Determine the (x, y) coordinate at the center of the cell enclosing the given text.  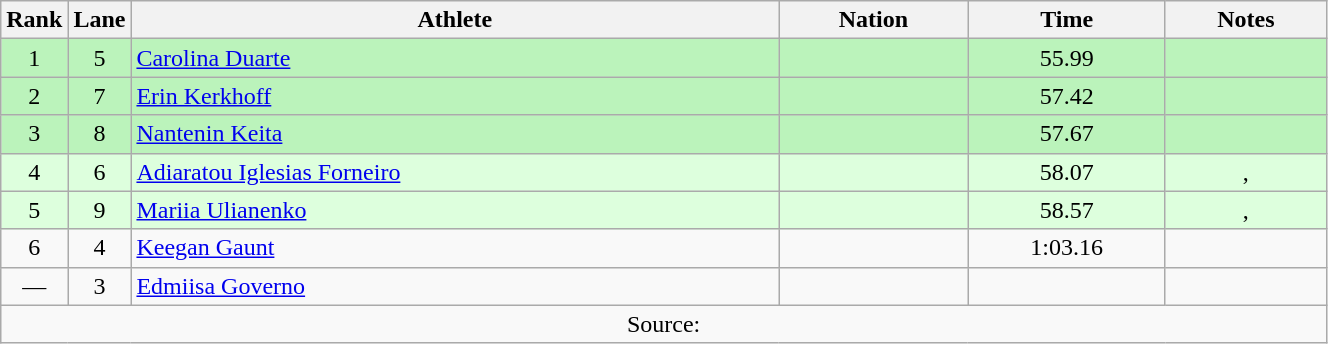
Erin Kerkhoff (455, 96)
Mariia Ulianenko (455, 210)
9 (100, 210)
Lane (100, 20)
Adiaratou Iglesias Forneiro (455, 172)
Keegan Gaunt (455, 248)
Time (1066, 20)
Edmiisa Governo (455, 286)
Athlete (455, 20)
Rank (34, 20)
57.67 (1066, 134)
58.07 (1066, 172)
1:03.16 (1066, 248)
57.42 (1066, 96)
Nantenin Keita (455, 134)
7 (100, 96)
Nation (874, 20)
2 (34, 96)
58.57 (1066, 210)
1 (34, 58)
— (34, 286)
Notes (1246, 20)
Source: (664, 324)
8 (100, 134)
Carolina Duarte (455, 58)
55.99 (1066, 58)
